Capture the cell that displays the provided text and extract its (X, Y) central coordinate. 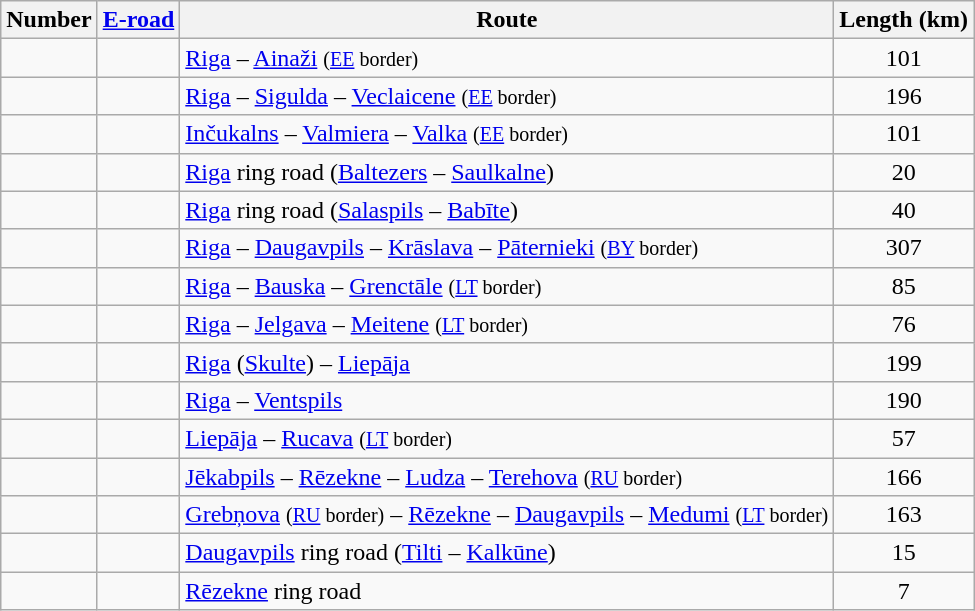
Riga – Jelgava – Meitene (LT border) (507, 324)
Riga – Ainaži (EE border) (507, 58)
Jēkabpils – Rēzekne – Ludza – Terehova (RU border) (507, 477)
163 (904, 515)
Rēzekne ring road (507, 591)
Riga – Daugavpils – Krāslava – Pāternieki (BY border) (507, 248)
307 (904, 248)
Length (km) (904, 20)
Riga ring road (Baltezers – Saulkalne) (507, 172)
E-road (138, 20)
Riga – Sigulda – Veclaicene (EE border) (507, 96)
20 (904, 172)
Number (49, 20)
Riga – Bauska – Grenctāle (LT border) (507, 286)
Riga – Ventspils (507, 400)
Grebņova (RU border) – Rēzekne – Daugavpils – Medumi (LT border) (507, 515)
76 (904, 324)
166 (904, 477)
Daugavpils ring road (Tilti – Kalkūne) (507, 553)
Riga (Skulte) – Liepāja (507, 362)
85 (904, 286)
7 (904, 591)
Liepāja – Rucava (LT border) (507, 438)
Route (507, 20)
196 (904, 96)
40 (904, 210)
190 (904, 400)
199 (904, 362)
15 (904, 553)
Inčukalns – Valmiera – Valka (EE border) (507, 134)
57 (904, 438)
Riga ring road (Salaspils – Babīte) (507, 210)
